Pinpoint the cell where the given text exists, returning its [X, Y] midpoint coordinate. 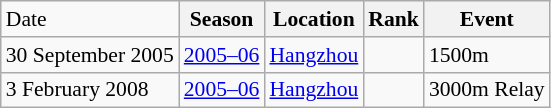
3 February 2008 [90, 90]
Rank [394, 19]
30 September 2005 [90, 55]
3000m Relay [487, 90]
Date [90, 19]
Location [314, 19]
Season [222, 19]
Event [487, 19]
1500m [487, 55]
